Search for the cell housing the specified text and yield its [X, Y] center coordinate. 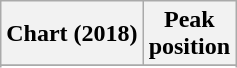
Chart (2018) [72, 34]
Peakposition [189, 34]
